From the cell containing the given text, extract its center point as (X, Y) coordinate. 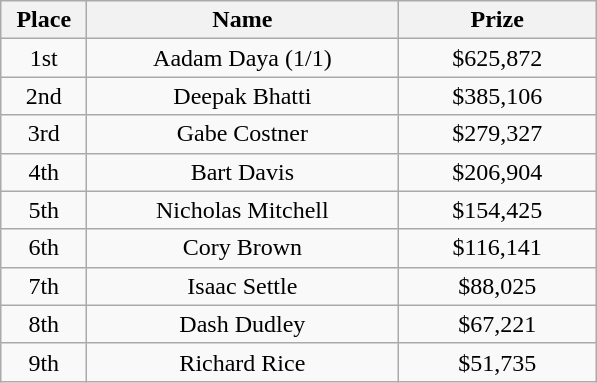
Richard Rice (242, 362)
$51,735 (498, 362)
Aadam Daya (1/1) (242, 58)
Cory Brown (242, 248)
$385,106 (498, 96)
$154,425 (498, 210)
1st (44, 58)
Gabe Costner (242, 134)
4th (44, 172)
$67,221 (498, 324)
Nicholas Mitchell (242, 210)
$279,327 (498, 134)
2nd (44, 96)
Deepak Bhatti (242, 96)
5th (44, 210)
3rd (44, 134)
9th (44, 362)
Prize (498, 20)
Dash Dudley (242, 324)
Place (44, 20)
$116,141 (498, 248)
7th (44, 286)
$625,872 (498, 58)
8th (44, 324)
Bart Davis (242, 172)
6th (44, 248)
$206,904 (498, 172)
Isaac Settle (242, 286)
$88,025 (498, 286)
Name (242, 20)
